Output the [x, y] coordinate of the center of the cell containing the given text.  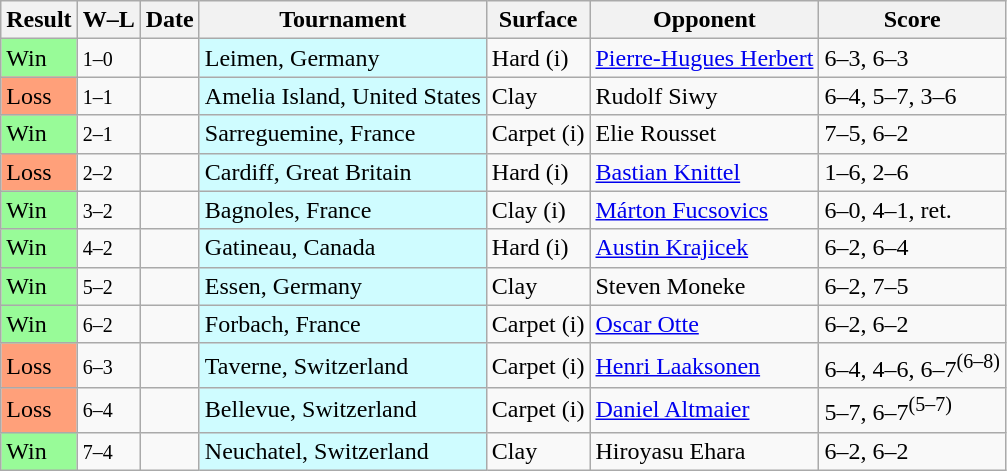
Clay (i) [538, 210]
W–L [108, 20]
6–3, 6–3 [912, 58]
Leimen, Germany [342, 58]
6–3 [108, 366]
Hiroyasu Ehara [704, 451]
2–1 [108, 134]
Result [39, 20]
5–2 [108, 286]
Score [912, 20]
6–2, 7–5 [912, 286]
Bastian Knittel [704, 172]
6–2 [108, 324]
Bellevue, Switzerland [342, 410]
6–4 [108, 410]
Rudolf Siwy [704, 96]
Opponent [704, 20]
6–4, 5–7, 3–6 [912, 96]
1–1 [108, 96]
Forbach, France [342, 324]
Sarreguemine, France [342, 134]
6–4, 4–6, 6–7(6–8) [912, 366]
Steven Moneke [704, 286]
1–6, 2–6 [912, 172]
4–2 [108, 248]
Tournament [342, 20]
Pierre-Hugues Herbert [704, 58]
Surface [538, 20]
6–0, 4–1, ret. [912, 210]
Essen, Germany [342, 286]
Date [170, 20]
Cardiff, Great Britain [342, 172]
Gatineau, Canada [342, 248]
7–5, 6–2 [912, 134]
5–7, 6–7(5–7) [912, 410]
Henri Laaksonen [704, 366]
Neuchatel, Switzerland [342, 451]
Oscar Otte [704, 324]
1–0 [108, 58]
7–4 [108, 451]
Taverne, Switzerland [342, 366]
6–2, 6–4 [912, 248]
Daniel Altmaier [704, 410]
3–2 [108, 210]
Elie Rousset [704, 134]
Austin Krajicek [704, 248]
Bagnoles, France [342, 210]
Amelia Island, United States [342, 96]
2–2 [108, 172]
Márton Fucsovics [704, 210]
